Find where the given text appears and provide that cell's center as (X, Y) coordinate. 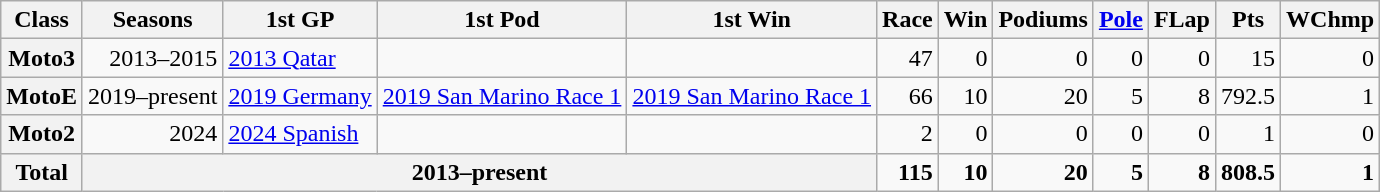
15 (1248, 58)
808.5 (1248, 172)
2 (908, 134)
Podiums (1043, 20)
2013–2015 (152, 58)
MotoE (42, 96)
Moto2 (42, 134)
2013–present (479, 172)
792.5 (1248, 96)
Class (42, 20)
WChmp (1330, 20)
47 (908, 58)
2013 Qatar (300, 58)
Pole (1120, 20)
115 (908, 172)
FLap (1182, 20)
Total (42, 172)
1st Win (752, 20)
1st GP (300, 20)
1st Pod (502, 20)
2019 Germany (300, 96)
2024 (152, 134)
2019–present (152, 96)
2024 Spanish (300, 134)
Race (908, 20)
Moto3 (42, 58)
66 (908, 96)
Seasons (152, 20)
Win (966, 20)
Pts (1248, 20)
